Return the (x, y) coordinate for the center point of the cell that contains the specified text.  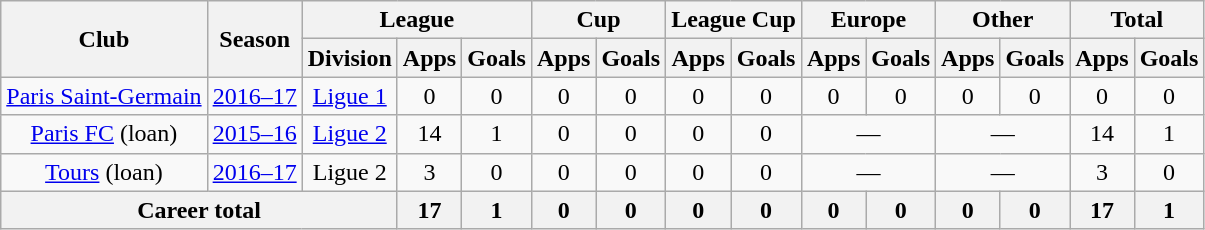
Career total (200, 210)
Other (1003, 20)
Ligue 1 (350, 96)
Paris FC (loan) (104, 134)
League (416, 20)
2015–16 (254, 134)
Europe (868, 20)
Total (1137, 20)
Season (254, 39)
Tours (loan) (104, 172)
Cup (598, 20)
Club (104, 39)
League Cup (734, 20)
Division (350, 58)
Paris Saint-Germain (104, 96)
